From the cell containing the given text, extract its center point as (X, Y) coordinate. 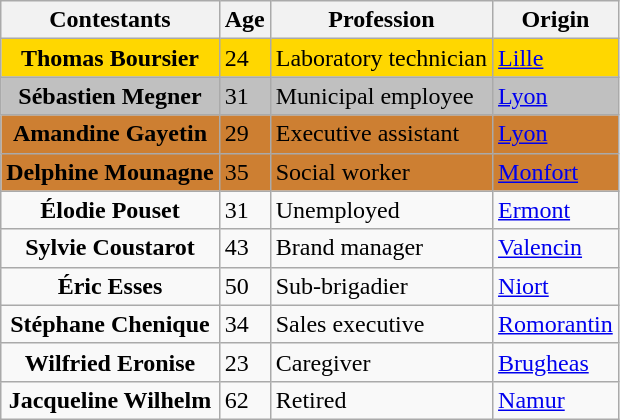
34 (244, 324)
62 (244, 400)
Origin (556, 20)
Caregiver (381, 362)
Age (244, 20)
Valencin (556, 248)
Retired (381, 400)
Wilfried Eronise (110, 362)
Romorantin (556, 324)
Laboratory technician (381, 58)
Lille (556, 58)
Thomas Boursier (110, 58)
Delphine Mounagne (110, 172)
Namur (556, 400)
Profession (381, 20)
Social worker (381, 172)
43 (244, 248)
Sales executive (381, 324)
Unemployed (381, 210)
Niort (556, 286)
Sylvie Coustarot (110, 248)
23 (244, 362)
Contestants (110, 20)
Brugheas (556, 362)
Jacqueline Wilhelm (110, 400)
Ermont (556, 210)
Éric Esses (110, 286)
Monfort (556, 172)
35 (244, 172)
Sub-brigadier (381, 286)
24 (244, 58)
Élodie Pouset (110, 210)
Municipal employee (381, 96)
Amandine Gayetin (110, 134)
50 (244, 286)
Sébastien Megner (110, 96)
Stéphane Chenique (110, 324)
Brand manager (381, 248)
Executive assistant (381, 134)
29 (244, 134)
